Return (X, Y) of the center of cell containing provided text 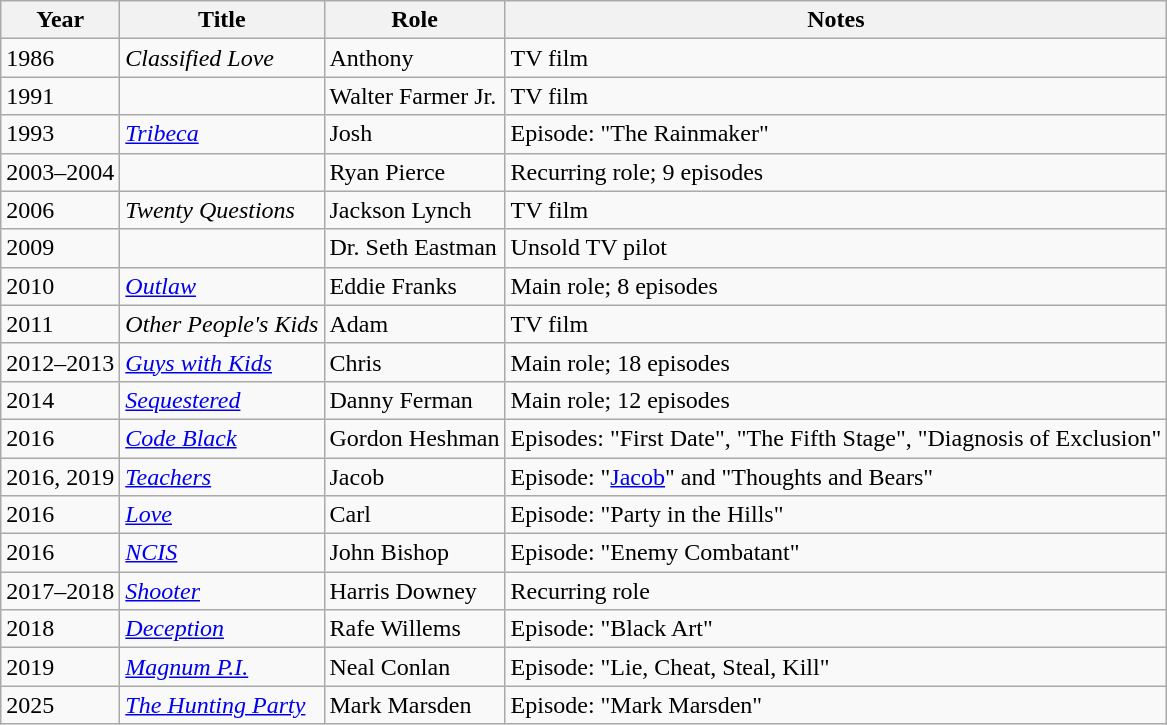
1986 (60, 58)
Year (60, 20)
Neal Conlan (414, 667)
Recurring role; 9 episodes (836, 172)
Episode: "Lie, Cheat, Steal, Kill" (836, 667)
Ryan Pierce (414, 172)
2006 (60, 210)
Walter Farmer Jr. (414, 96)
2016, 2019 (60, 477)
2009 (60, 248)
Gordon Heshman (414, 438)
Mark Marsden (414, 705)
Recurring role (836, 591)
Main role; 12 episodes (836, 400)
Other People's Kids (222, 324)
Episode: "The Rainmaker" (836, 134)
Episodes: "First Date", "The Fifth Stage", "Diagnosis of Exclusion" (836, 438)
Episode: "Party in the Hills" (836, 515)
2017–2018 (60, 591)
Love (222, 515)
Magnum P.I. (222, 667)
Main role; 8 episodes (836, 286)
1993 (60, 134)
Dr. Seth Eastman (414, 248)
2019 (60, 667)
Classified Love (222, 58)
Episode: "Black Art" (836, 629)
Role (414, 20)
Episode: "Jacob" and "Thoughts and Bears" (836, 477)
2025 (60, 705)
Danny Ferman (414, 400)
Unsold TV pilot (836, 248)
Harris Downey (414, 591)
NCIS (222, 553)
John Bishop (414, 553)
2003–2004 (60, 172)
Chris (414, 362)
Episode: "Mark Marsden" (836, 705)
Sequestered (222, 400)
Anthony (414, 58)
2011 (60, 324)
Adam (414, 324)
2018 (60, 629)
2014 (60, 400)
Carl (414, 515)
Twenty Questions (222, 210)
Outlaw (222, 286)
2012–2013 (60, 362)
Episode: "Enemy Combatant" (836, 553)
Tribeca (222, 134)
Jacob (414, 477)
1991 (60, 96)
2010 (60, 286)
Title (222, 20)
Jackson Lynch (414, 210)
Notes (836, 20)
Main role; 18 episodes (836, 362)
Deception (222, 629)
Shooter (222, 591)
The Hunting Party (222, 705)
Rafe Willems (414, 629)
Code Black (222, 438)
Josh (414, 134)
Teachers (222, 477)
Eddie Franks (414, 286)
Guys with Kids (222, 362)
